Detect which cell encompasses the target text, then output its [x, y] center coordinate. 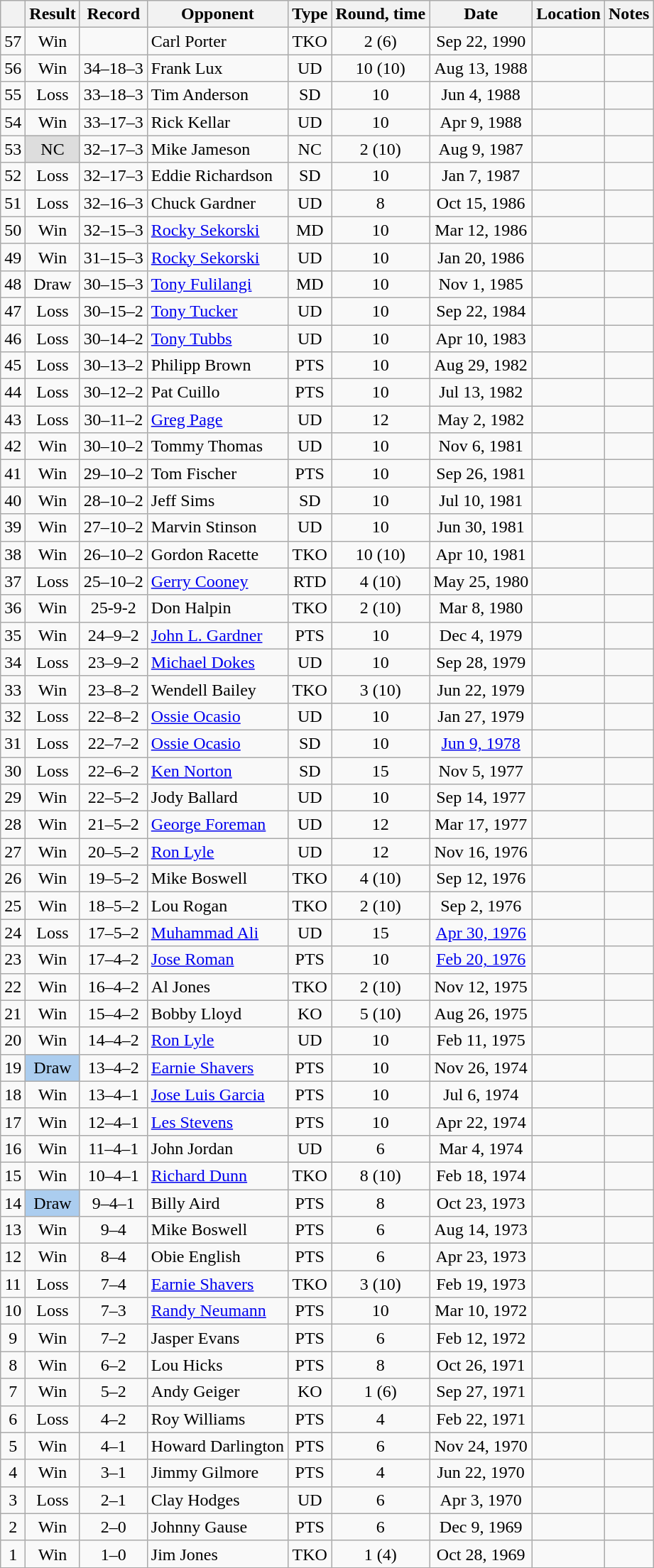
Gordon Racette [217, 554]
Nov 16, 1976 [481, 852]
28 [13, 825]
17–5–2 [114, 933]
Mar 17, 1977 [481, 825]
28–10–2 [114, 500]
18–5–2 [114, 906]
Dec 4, 1979 [481, 635]
Rick Kellar [217, 122]
Michael Dokes [217, 662]
Jeff Sims [217, 500]
9 [13, 1338]
13–4–1 [114, 1095]
Tom Fischer [217, 473]
Record [114, 14]
Sep 22, 1990 [481, 41]
Dec 9, 1969 [481, 1527]
29–10–2 [114, 473]
Sep 28, 1979 [481, 662]
24–9–2 [114, 635]
8 (10) [381, 1175]
Don Halpin [217, 608]
Apr 10, 1983 [481, 339]
42 [13, 446]
33–18–3 [114, 95]
2 [13, 1527]
Mar 4, 1974 [481, 1148]
27 [13, 852]
Feb 18, 1974 [481, 1175]
Randy Neumann [217, 1311]
33–17–3 [114, 122]
Mar 12, 1986 [481, 230]
1 (6) [381, 1392]
35 [13, 635]
Obie English [217, 1257]
Nov 6, 1981 [481, 446]
14–4–2 [114, 1041]
Oct 15, 1986 [481, 203]
May 2, 1982 [481, 420]
Wendell Bailey [217, 689]
23 [13, 960]
18 [13, 1095]
Jody Ballard [217, 798]
22–7–2 [114, 743]
1–0 [114, 1554]
27–10–2 [114, 527]
13–4–2 [114, 1068]
Feb 12, 1972 [481, 1338]
3–1 [114, 1473]
Date [481, 14]
22 [13, 987]
Feb 20, 1976 [481, 960]
Tim Anderson [217, 95]
Gerry Cooney [217, 581]
3 [13, 1500]
57 [13, 41]
Marvin Stinson [217, 527]
30–15–2 [114, 311]
Nov 26, 1974 [481, 1068]
44 [13, 393]
Greg Page [217, 420]
38 [13, 554]
Pat Cuillo [217, 393]
Eddie Richardson [217, 176]
2–0 [114, 1527]
46 [13, 339]
Tommy Thomas [217, 446]
Location [569, 14]
30–10–2 [114, 446]
37 [13, 581]
Sep 27, 1971 [481, 1392]
6–2 [114, 1365]
7–4 [114, 1284]
5 (10) [381, 1014]
Nov 24, 1970 [481, 1446]
Feb 22, 1971 [481, 1419]
Jul 10, 1981 [481, 500]
16 [13, 1148]
43 [13, 420]
26 [13, 879]
John L. Gardner [217, 635]
7–3 [114, 1311]
George Foreman [217, 825]
Feb 11, 1975 [481, 1041]
22–6–2 [114, 770]
Jun 22, 1979 [481, 689]
Apr 10, 1981 [481, 554]
Sep 12, 1976 [481, 879]
Aug 14, 1973 [481, 1230]
John Jordan [217, 1148]
Jose Luis Garcia [217, 1095]
Johnny Gause [217, 1527]
17–4–2 [114, 960]
9–4 [114, 1230]
26–10–2 [114, 554]
Round, time [381, 14]
16–4–2 [114, 987]
Mike Jameson [217, 149]
11–4–1 [114, 1148]
Aug 29, 1982 [481, 366]
1 (4) [381, 1554]
54 [13, 122]
Carl Porter [217, 41]
20–5–2 [114, 852]
30–11–2 [114, 420]
Oct 28, 1969 [481, 1554]
17 [13, 1122]
14 [13, 1203]
12–4–1 [114, 1122]
7–2 [114, 1338]
Les Stevens [217, 1122]
51 [13, 203]
Opponent [217, 14]
50 [13, 230]
Jasper Evans [217, 1338]
5 [13, 1446]
Al Jones [217, 987]
Jan 20, 1986 [481, 257]
31 [13, 743]
48 [13, 284]
Billy Aird [217, 1203]
13 [13, 1230]
30–14–2 [114, 339]
Chuck Gardner [217, 203]
Jimmy Gilmore [217, 1473]
2 (6) [381, 41]
Frank Lux [217, 68]
Tony Fulilangi [217, 284]
Result [53, 14]
56 [13, 68]
Jul 6, 1974 [481, 1095]
Aug 9, 1987 [481, 149]
Notes [628, 14]
21 [13, 1014]
15–4–2 [114, 1014]
1 [13, 1554]
Aug 13, 1988 [481, 68]
Ken Norton [217, 770]
2–1 [114, 1500]
Muhammad Ali [217, 933]
32–15–3 [114, 230]
Mar 8, 1980 [481, 608]
19 [13, 1068]
55 [13, 95]
25 [13, 906]
52 [13, 176]
29 [13, 798]
Philipp Brown [217, 366]
25-9-2 [114, 608]
53 [13, 149]
49 [13, 257]
33 [13, 689]
36 [13, 608]
21–5–2 [114, 825]
39 [13, 527]
Jim Jones [217, 1554]
32 [13, 716]
Apr 22, 1974 [481, 1122]
4–1 [114, 1446]
May 25, 1980 [481, 581]
Nov 5, 1977 [481, 770]
30–15–3 [114, 284]
19–5–2 [114, 879]
Apr 9, 1988 [481, 122]
4–2 [114, 1419]
34 [13, 662]
7 [13, 1392]
30 [13, 770]
Apr 23, 1973 [481, 1257]
Sep 2, 1976 [481, 906]
45 [13, 366]
Nov 1, 1985 [481, 284]
Oct 26, 1971 [481, 1365]
Jun 30, 1981 [481, 527]
Feb 19, 1973 [481, 1284]
23–9–2 [114, 662]
Jun 9, 1978 [481, 743]
30–12–2 [114, 393]
Tony Tucker [217, 311]
47 [13, 311]
25–10–2 [114, 581]
11 [13, 1284]
Sep 26, 1981 [481, 473]
Roy Williams [217, 1419]
9–4–1 [114, 1203]
Apr 3, 1970 [481, 1500]
24 [13, 933]
Apr 30, 1976 [481, 933]
Jul 13, 1982 [481, 393]
10–4–1 [114, 1175]
40 [13, 500]
Oct 23, 1973 [481, 1203]
Mar 10, 1972 [481, 1311]
Howard Darlington [217, 1446]
22–5–2 [114, 798]
23–8–2 [114, 689]
Bobby Lloyd [217, 1014]
32–16–3 [114, 203]
31–15–3 [114, 257]
34–18–3 [114, 68]
22–8–2 [114, 716]
20 [13, 1041]
Jose Roman [217, 960]
Nov 12, 1975 [481, 987]
Lou Rogan [217, 906]
Richard Dunn [217, 1175]
Type [310, 14]
Jan 27, 1979 [481, 716]
30–13–2 [114, 366]
Sep 14, 1977 [481, 798]
5–2 [114, 1392]
Jun 22, 1970 [481, 1473]
Jun 4, 1988 [481, 95]
Lou Hicks [217, 1365]
41 [13, 473]
Andy Geiger [217, 1392]
RTD [310, 581]
Tony Tubbs [217, 339]
Sep 22, 1984 [481, 311]
8–4 [114, 1257]
Clay Hodges [217, 1500]
Jan 7, 1987 [481, 176]
Aug 26, 1975 [481, 1014]
